From the cell containing the given text, extract its center point as (x, y) coordinate. 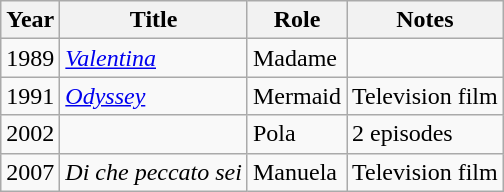
Valentina (154, 58)
2007 (30, 172)
Odyssey (154, 96)
Madame (296, 58)
Manuela (296, 172)
2002 (30, 134)
Pola (296, 134)
1991 (30, 96)
Mermaid (296, 96)
Role (296, 20)
Di che peccato sei (154, 172)
Year (30, 20)
Notes (426, 20)
2 episodes (426, 134)
Title (154, 20)
1989 (30, 58)
